Provide the [X, Y] coordinate of the cell's center where the given text is located.  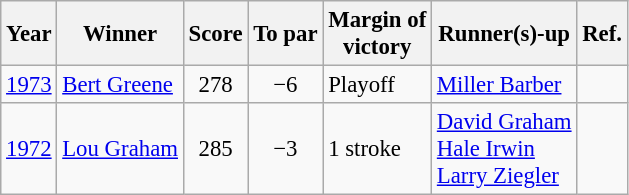
1973 [29, 85]
Year [29, 34]
David Graham Hale Irwin Larry Ziegler [504, 149]
Miller Barber [504, 85]
Winner [120, 34]
Lou Graham [120, 149]
Playoff [378, 85]
To par [286, 34]
Ref. [602, 34]
278 [216, 85]
Score [216, 34]
1972 [29, 149]
Bert Greene [120, 85]
Runner(s)-up [504, 34]
−6 [286, 85]
285 [216, 149]
Margin ofvictory [378, 34]
1 stroke [378, 149]
−3 [286, 149]
